Identify which cell holds the provided text, then report its [X, Y] central coordinate. 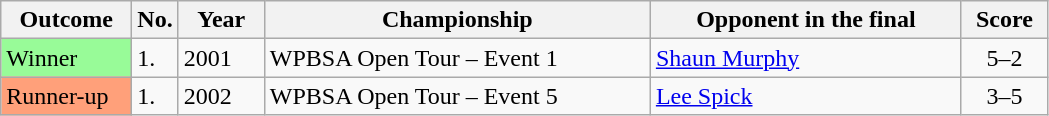
Championship [457, 20]
WPBSA Open Tour – Event 5 [457, 96]
Opponent in the final [806, 20]
Lee Spick [806, 96]
2002 [221, 96]
Year [221, 20]
Shaun Murphy [806, 58]
Outcome [66, 20]
WPBSA Open Tour – Event 1 [457, 58]
5–2 [1004, 58]
Winner [66, 58]
No. [155, 20]
Runner-up [66, 96]
3–5 [1004, 96]
2001 [221, 58]
Score [1004, 20]
